Detect which cell encompasses the target text, then output its [X, Y] center coordinate. 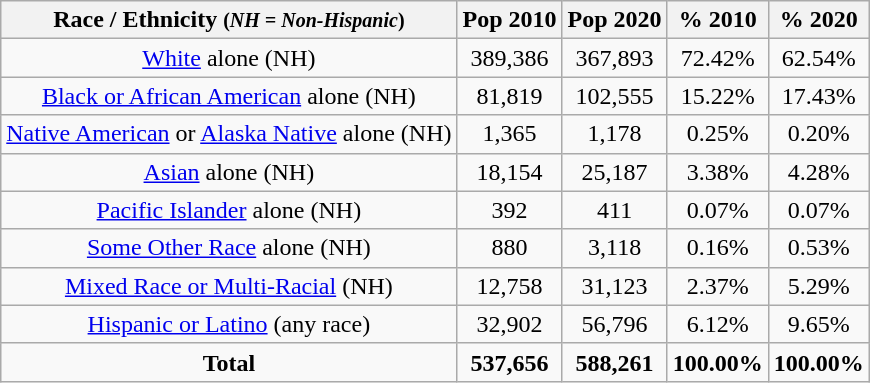
Pop 2010 [510, 20]
31,123 [614, 286]
% 2020 [818, 20]
Pop 2020 [614, 20]
537,656 [510, 362]
Pacific Islander alone (NH) [229, 210]
6.12% [718, 324]
72.42% [718, 58]
Total [229, 362]
9.65% [818, 324]
% 2010 [718, 20]
Native American or Alaska Native alone (NH) [229, 134]
389,386 [510, 58]
12,758 [510, 286]
25,187 [614, 172]
17.43% [818, 96]
18,154 [510, 172]
62.54% [818, 58]
392 [510, 210]
367,893 [614, 58]
Race / Ethnicity (NH = Non-Hispanic) [229, 20]
2.37% [718, 286]
1,365 [510, 134]
588,261 [614, 362]
102,555 [614, 96]
5.29% [818, 286]
15.22% [718, 96]
0.25% [718, 134]
4.28% [818, 172]
0.16% [718, 248]
81,819 [510, 96]
White alone (NH) [229, 58]
Some Other Race alone (NH) [229, 248]
32,902 [510, 324]
0.20% [818, 134]
Black or African American alone (NH) [229, 96]
Mixed Race or Multi-Racial (NH) [229, 286]
Asian alone (NH) [229, 172]
0.53% [818, 248]
411 [614, 210]
3.38% [718, 172]
880 [510, 248]
56,796 [614, 324]
1,178 [614, 134]
Hispanic or Latino (any race) [229, 324]
3,118 [614, 248]
